Scan for the cell matching the given text and deliver its [X, Y] coordinate at center. 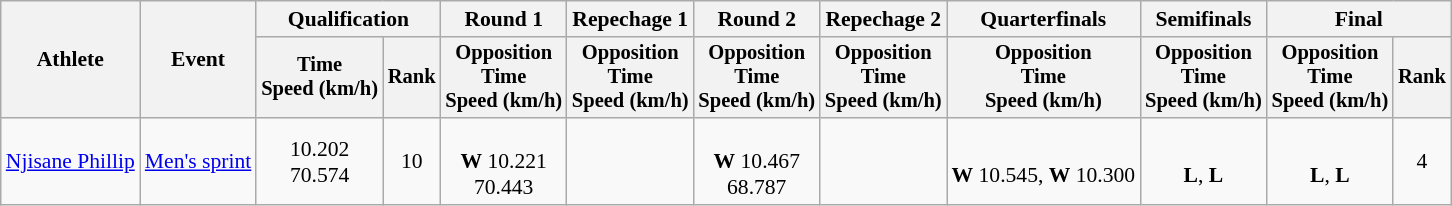
W 10.221 70.443 [504, 162]
W 10.545, W 10.300 [1044, 162]
W 10.467 68.787 [756, 162]
Repechage 1 [630, 19]
10 [412, 162]
Round 2 [756, 19]
10.20270.574 [320, 162]
Semifinals [1204, 19]
Round 1 [504, 19]
Repechage 2 [884, 19]
TimeSpeed (km/h) [320, 78]
Njisane Phillip [70, 162]
4 [1422, 162]
Quarterfinals [1044, 19]
Athlete [70, 60]
Qualification [348, 19]
Final [1359, 19]
Event [198, 60]
Men's sprint [198, 162]
